Provide the [x, y] coordinate of the cell's center where the given text is located.  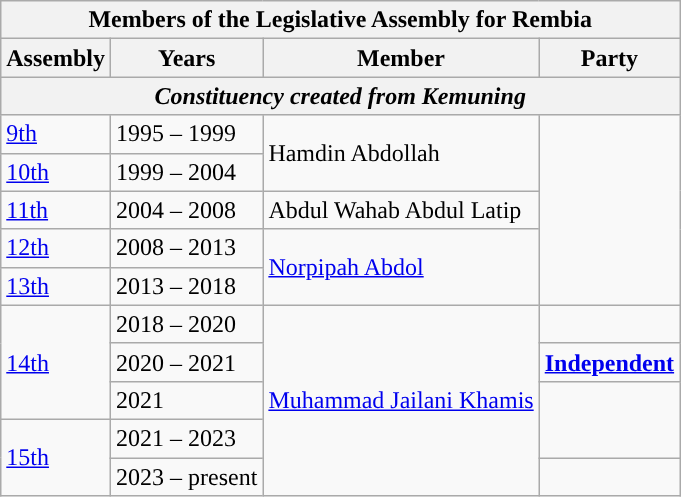
2018 – 2020 [186, 324]
2023 – present [186, 477]
Assembly [56, 58]
Abdul Wahab Abdul Latip [401, 210]
2021 [186, 400]
12th [56, 248]
Constituency created from Kemuning [340, 96]
2013 – 2018 [186, 286]
Member [401, 58]
1995 – 1999 [186, 134]
Members of the Legislative Assembly for Rembia [340, 20]
13th [56, 286]
10th [56, 172]
2008 – 2013 [186, 248]
2021 – 2023 [186, 438]
Hamdin Abdollah [401, 153]
Party [609, 58]
9th [56, 134]
Muhammad Jailani Khamis [401, 400]
1999 – 2004 [186, 172]
14th [56, 362]
Years [186, 58]
15th [56, 457]
2020 – 2021 [186, 362]
2004 – 2008 [186, 210]
Norpipah Abdol [401, 267]
11th [56, 210]
Independent [609, 362]
